Identify which cell holds the provided text, then report its (x, y) central coordinate. 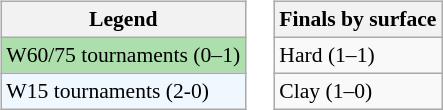
W15 tournaments (2-0) (123, 91)
Clay (1–0) (358, 91)
Hard (1–1) (358, 55)
W60/75 tournaments (0–1) (123, 55)
Finals by surface (358, 20)
Legend (123, 20)
